Search for the cell housing the specified text and yield its (X, Y) center coordinate. 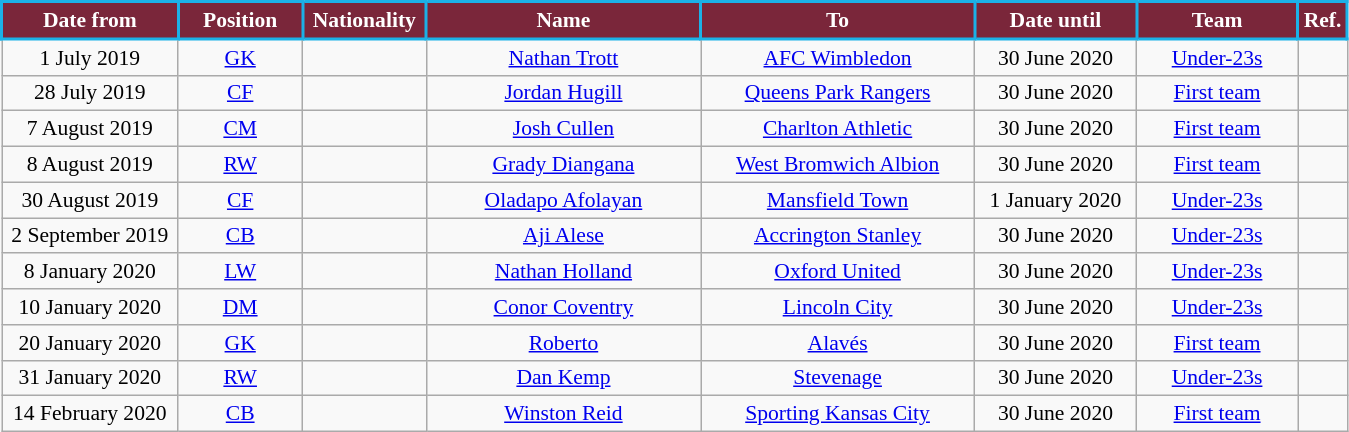
Date until (1056, 20)
1 July 2019 (90, 57)
CM (240, 129)
Conor Coventry (563, 307)
AFC Wimbledon (837, 57)
14 February 2020 (90, 414)
Josh Cullen (563, 129)
Position (240, 20)
Nathan Holland (563, 272)
2 September 2019 (90, 236)
To (837, 20)
Winston Reid (563, 414)
30 August 2019 (90, 200)
Aji Alese (563, 236)
Sporting Kansas City (837, 414)
Stevenage (837, 378)
8 January 2020 (90, 272)
Lincoln City (837, 307)
West Bromwich Albion (837, 165)
Ref. (1322, 20)
10 January 2020 (90, 307)
Grady Diangana (563, 165)
Alavés (837, 343)
8 August 2019 (90, 165)
Queens Park Rangers (837, 93)
Jordan Hugill (563, 93)
Roberto (563, 343)
Oladapo Afolayan (563, 200)
7 August 2019 (90, 129)
31 January 2020 (90, 378)
28 July 2019 (90, 93)
Oxford United (837, 272)
1 January 2020 (1056, 200)
Dan Kemp (563, 378)
Date from (90, 20)
Nationality (364, 20)
Charlton Athletic (837, 129)
Nathan Trott (563, 57)
Team (1217, 20)
Name (563, 20)
LW (240, 272)
20 January 2020 (90, 343)
DM (240, 307)
Mansfield Town (837, 200)
Accrington Stanley (837, 236)
